From the cell containing the given text, extract its center point as (X, Y) coordinate. 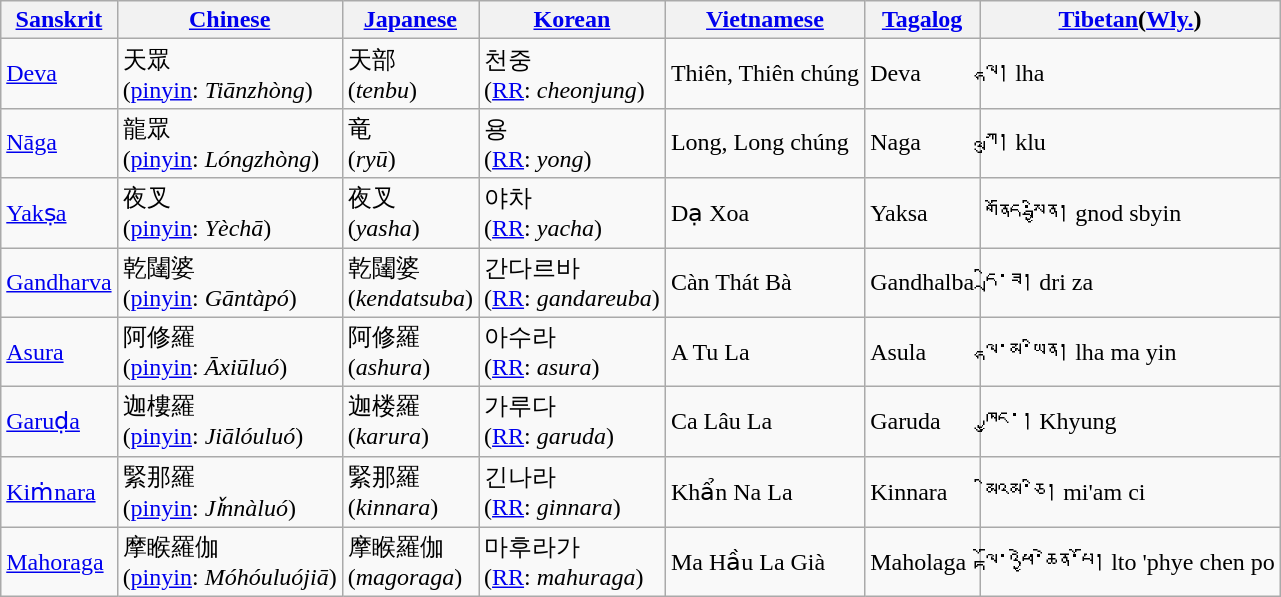
긴나라(RR: ginnara) (572, 492)
Gandharva (59, 283)
가루다(RR: garuda) (572, 422)
Long, Long chúng (764, 143)
Khẩn Na La (764, 492)
Thiên, Thiên chúng (764, 74)
竜(ryū) (410, 143)
阿修羅(ashura) (410, 352)
간다르바(RR: gandareuba) (572, 283)
Asura (59, 352)
天眾(pinyin: Tiānzhòng) (230, 74)
Ca Lâu La (764, 422)
아수라(RR: asura) (572, 352)
Kiṁnara (59, 492)
Japanese (410, 20)
迦樓羅(pinyin: Jiālóuluó) (230, 422)
마후라가(RR: mahuraga) (572, 562)
Vietnamese (764, 20)
Yaksa (922, 213)
Ma Hầu La Già (764, 562)
A Tu La (764, 352)
乾闥婆(kendatsuba) (410, 283)
ལྷ། lha (1130, 74)
གནོད་སྦྱིན། gnod sbyin (1130, 213)
ལྷ་མ་ཡིན། lha ma yin (1130, 352)
Asula (922, 352)
Chinese (230, 20)
乾闥婆(pinyin: Gāntàpó) (230, 283)
ཁྱུང་། Khyung (1130, 422)
용(RR: yong) (572, 143)
Càn Thát Bà (764, 283)
དྲི་ཟ། dri za (1130, 283)
야차(RR: yacha) (572, 213)
མིའམ་ཅི། mi'am ci (1130, 492)
摩睺羅伽(pinyin: Móhóuluójiā) (230, 562)
Dạ Xoa (764, 213)
阿修羅(pinyin: Āxiūluó) (230, 352)
Naga (922, 143)
Mahoraga (59, 562)
ཀླུ། klu (1130, 143)
天部(tenbu) (410, 74)
Tagalog (922, 20)
천중(RR: cheonjung) (572, 74)
Kinnara (922, 492)
Tibetan(Wly.) (1130, 20)
Yakṣa (59, 213)
Garuda (922, 422)
Maholaga (922, 562)
龍眾(pinyin: Lóngzhòng) (230, 143)
迦楼羅(karura) (410, 422)
緊那羅(kinnara) (410, 492)
Korean (572, 20)
緊那羅(pinyin: Jǐnnàluó) (230, 492)
摩睺羅伽(magoraga) (410, 562)
Garuḍa (59, 422)
ལྟོ་འཕྱེ་ཆེན་པོ། lto 'phye chen po (1130, 562)
Nāga (59, 143)
夜叉(pinyin: Yèchā) (230, 213)
夜叉(yasha) (410, 213)
Sanskrit (59, 20)
Gandhalba (922, 283)
